Search for the cell housing the specified text and yield its (x, y) center coordinate. 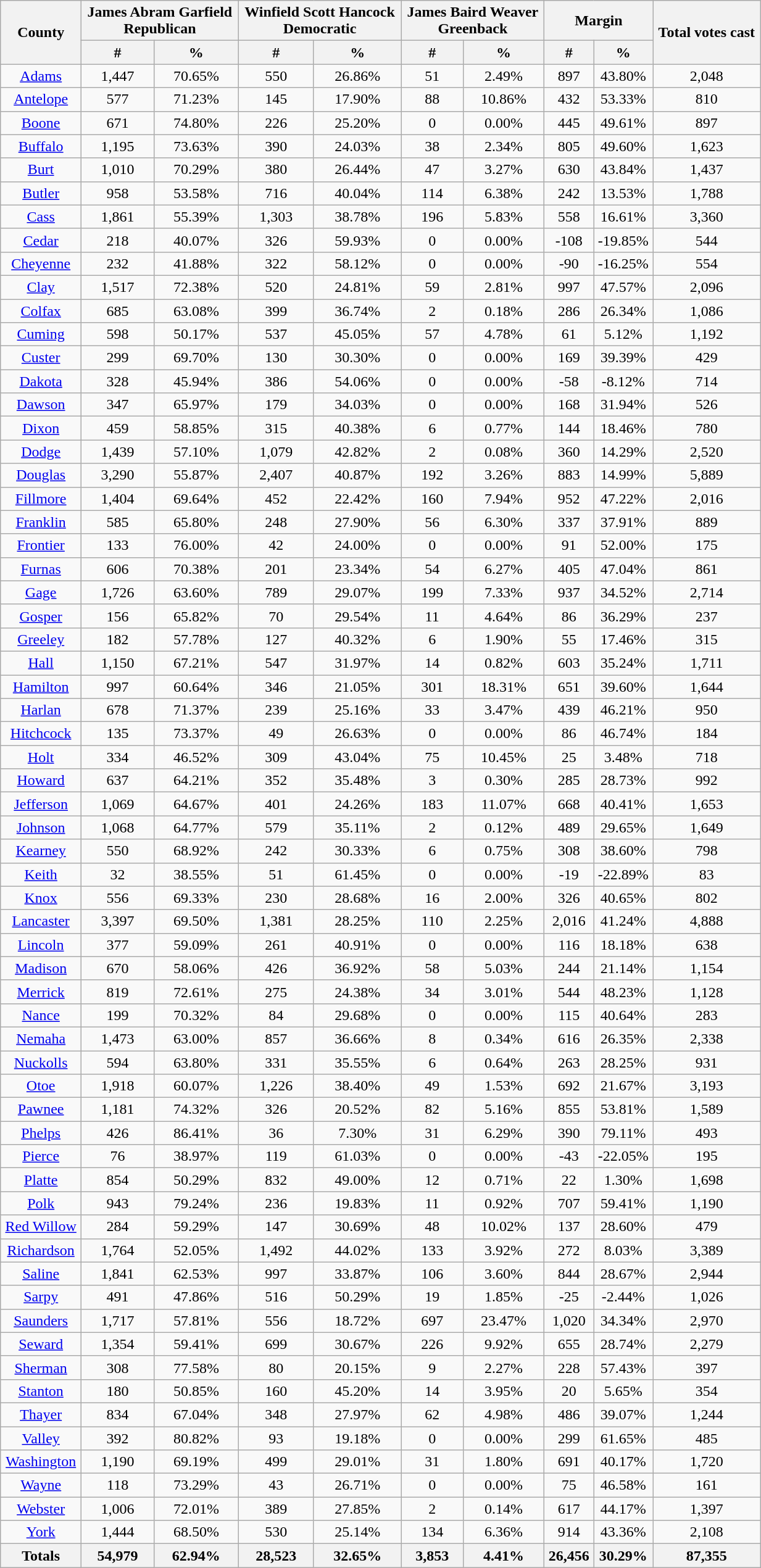
35.11% (357, 828)
2,279 (707, 1344)
1,086 (707, 310)
61.45% (357, 874)
861 (707, 569)
0.30% (504, 781)
34.03% (357, 405)
Webster (41, 1509)
526 (707, 405)
834 (118, 1414)
1,649 (707, 828)
21.05% (357, 687)
5.03% (504, 968)
236 (276, 1203)
1,069 (118, 804)
399 (276, 310)
377 (118, 945)
54 (432, 569)
Gosper (41, 616)
261 (276, 945)
Dakota (41, 381)
93 (276, 1438)
854 (118, 1180)
56 (432, 522)
Hamilton (41, 687)
678 (118, 710)
183 (432, 804)
Buffalo (41, 146)
40.65% (623, 898)
45.05% (357, 334)
218 (118, 240)
452 (276, 499)
5.83% (504, 217)
857 (276, 1039)
36.92% (357, 968)
23.34% (357, 569)
36 (276, 1133)
1,068 (118, 828)
76.00% (196, 545)
805 (569, 146)
Stanton (41, 1391)
134 (432, 1532)
1,437 (707, 170)
3,360 (707, 217)
25 (569, 757)
992 (707, 781)
64.21% (196, 781)
6.38% (504, 193)
9.92% (504, 1344)
35.24% (623, 663)
Johnson (41, 828)
1,589 (707, 1110)
244 (569, 968)
-19 (569, 874)
651 (569, 687)
13.53% (623, 193)
39.07% (623, 1414)
Nuckolls (41, 1062)
55 (569, 639)
34.52% (623, 592)
668 (569, 804)
1,444 (118, 1532)
36.74% (357, 310)
Franklin (41, 522)
Pawnee (41, 1110)
0.71% (504, 1180)
844 (569, 1274)
1,841 (118, 1274)
Totals (41, 1556)
10.45% (504, 757)
28.68% (357, 898)
65.80% (196, 522)
24.26% (357, 804)
-16.25% (623, 263)
1,711 (707, 663)
9 (432, 1367)
24.03% (357, 146)
42 (276, 545)
554 (707, 263)
60.64% (196, 687)
63.80% (196, 1062)
Cedar (41, 240)
Dawson (41, 405)
1.85% (504, 1297)
118 (118, 1485)
486 (569, 1414)
5.16% (504, 1110)
Winfield Scott HancockDemocratic (320, 21)
38.60% (623, 851)
670 (118, 968)
21.14% (623, 968)
43 (276, 1485)
0.77% (504, 428)
3.48% (623, 757)
Clay (41, 287)
20.15% (357, 1367)
67.21% (196, 663)
41.88% (196, 263)
91 (569, 545)
27.90% (357, 522)
59.93% (357, 240)
Merrick (41, 992)
57.81% (196, 1321)
Polk (41, 1203)
2,338 (707, 1039)
1,354 (118, 1344)
284 (118, 1227)
3.60% (504, 1274)
1,473 (118, 1039)
83 (707, 874)
914 (569, 1532)
40.38% (357, 428)
26.71% (357, 1485)
3.26% (504, 475)
685 (118, 310)
1,447 (118, 76)
4.41% (504, 1556)
74.80% (196, 123)
2,944 (707, 1274)
459 (118, 428)
68.50% (196, 1532)
77.58% (196, 1367)
4,888 (707, 921)
1,128 (707, 992)
239 (276, 710)
3.92% (504, 1250)
26.44% (357, 170)
40.91% (357, 945)
3.95% (504, 1391)
65.82% (196, 616)
1,181 (118, 1110)
-22.89% (623, 874)
26.86% (357, 76)
1,079 (276, 452)
1,726 (118, 592)
952 (569, 499)
52.00% (623, 545)
322 (276, 263)
182 (118, 639)
26,456 (569, 1556)
1,517 (118, 287)
334 (118, 757)
Frontier (41, 545)
716 (276, 193)
38.55% (196, 874)
82 (432, 1110)
79.11% (623, 1133)
10.86% (504, 99)
577 (118, 99)
55.87% (196, 475)
Kearney (41, 851)
29.07% (357, 592)
Colfax (41, 310)
Antelope (41, 99)
1,154 (707, 968)
Sarpy (41, 1297)
1.53% (504, 1086)
71.37% (196, 710)
1,195 (118, 146)
57.43% (623, 1367)
York (41, 1532)
7.30% (357, 1133)
0.08% (504, 452)
301 (432, 687)
386 (276, 381)
2.81% (504, 287)
14.29% (623, 452)
40.41% (623, 804)
348 (276, 1414)
135 (118, 734)
Cuming (41, 334)
72.38% (196, 287)
137 (569, 1227)
1.80% (504, 1462)
28.73% (623, 781)
Richardson (41, 1250)
2,520 (707, 452)
230 (276, 898)
59.29% (196, 1227)
27.97% (357, 1414)
691 (569, 1462)
489 (569, 828)
579 (276, 828)
45.20% (357, 1391)
192 (432, 475)
-108 (569, 240)
28.67% (623, 1274)
34.34% (623, 1321)
Wayne (41, 1485)
68.92% (196, 851)
1,226 (276, 1086)
6.27% (504, 569)
0.75% (504, 851)
3.01% (504, 992)
Total votes cast (707, 32)
39.60% (623, 687)
1.30% (623, 1180)
491 (118, 1297)
40.04% (357, 193)
943 (118, 1203)
392 (118, 1438)
26.63% (357, 734)
70.29% (196, 170)
46.21% (623, 710)
40.07% (196, 240)
110 (432, 921)
195 (707, 1156)
20.52% (357, 1110)
58 (432, 968)
156 (118, 616)
598 (118, 334)
883 (569, 475)
33 (432, 710)
168 (569, 405)
12 (432, 1180)
184 (707, 734)
50.85% (196, 1391)
42.82% (357, 452)
405 (569, 569)
283 (707, 1015)
Thayer (41, 1414)
432 (569, 99)
Saunders (41, 1321)
24.00% (357, 545)
2,407 (276, 475)
Seward (41, 1344)
38.40% (357, 1086)
1,192 (707, 334)
-58 (569, 381)
72.61% (196, 992)
64.67% (196, 804)
61.65% (623, 1438)
-19.85% (623, 240)
130 (276, 358)
67.04% (196, 1414)
36.66% (357, 1039)
115 (569, 1015)
33.87% (357, 1274)
49.60% (623, 146)
5.65% (623, 1391)
3,853 (432, 1556)
57.10% (196, 452)
29.68% (357, 1015)
43.36% (623, 1532)
Boone (41, 123)
70.65% (196, 76)
116 (569, 945)
47.57% (623, 287)
352 (276, 781)
707 (569, 1203)
1,764 (118, 1250)
-90 (569, 263)
286 (569, 310)
337 (569, 522)
41.24% (623, 921)
389 (276, 1509)
237 (707, 616)
58.06% (196, 968)
106 (432, 1274)
2,970 (707, 1321)
3,193 (707, 1086)
147 (276, 1227)
4.78% (504, 334)
Gage (41, 592)
57.78% (196, 639)
0.82% (504, 663)
Phelps (41, 1133)
638 (707, 945)
69.19% (196, 1462)
Nemaha (41, 1039)
275 (276, 992)
58.12% (357, 263)
1,020 (569, 1321)
547 (276, 663)
0.18% (504, 310)
17.46% (623, 639)
19 (432, 1297)
6.29% (504, 1133)
819 (118, 992)
445 (569, 123)
5,889 (707, 475)
789 (276, 592)
347 (118, 405)
County (41, 32)
Red Willow (41, 1227)
44.17% (623, 1509)
Dixon (41, 428)
8.03% (623, 1250)
Harlan (41, 710)
54,979 (118, 1556)
937 (569, 592)
1,492 (276, 1250)
52.05% (196, 1250)
6.36% (504, 1532)
671 (118, 123)
3.27% (504, 170)
69.33% (196, 898)
3,389 (707, 1250)
798 (707, 851)
810 (707, 99)
-25 (569, 1297)
Valley (41, 1438)
175 (707, 545)
53.58% (196, 193)
28.74% (623, 1344)
87,355 (707, 1556)
780 (707, 428)
380 (276, 170)
655 (569, 1344)
30.67% (357, 1344)
832 (276, 1180)
594 (118, 1062)
4.64% (504, 616)
Furnas (41, 569)
1,644 (707, 687)
127 (276, 639)
3.47% (504, 710)
63.60% (196, 592)
73.29% (196, 1485)
2.25% (504, 921)
630 (569, 170)
72.01% (196, 1509)
1,397 (707, 1509)
606 (118, 569)
692 (569, 1086)
485 (707, 1438)
714 (707, 381)
34 (432, 992)
65.97% (196, 405)
35.55% (357, 1062)
144 (569, 428)
2.00% (504, 898)
69.64% (196, 499)
Sherman (41, 1367)
0.14% (504, 1509)
1,717 (118, 1321)
1,720 (707, 1462)
309 (276, 757)
Cheyenne (41, 263)
1,439 (118, 452)
931 (707, 1062)
Hall (41, 663)
Keith (41, 874)
26.34% (623, 310)
62 (432, 1414)
37.91% (623, 522)
2.49% (504, 76)
47.22% (623, 499)
1,653 (707, 804)
699 (276, 1344)
6.30% (504, 522)
76 (118, 1156)
18.31% (504, 687)
5.12% (623, 334)
47.04% (623, 569)
Fillmore (41, 499)
1,006 (118, 1509)
1,026 (707, 1297)
346 (276, 687)
-43 (569, 1156)
Pierce (41, 1156)
32.65% (357, 1556)
30.69% (357, 1227)
272 (569, 1250)
1,788 (707, 193)
1,381 (276, 921)
25.14% (357, 1532)
17.90% (357, 99)
25.16% (357, 710)
950 (707, 710)
263 (569, 1062)
70.38% (196, 569)
Hitchcock (41, 734)
44.02% (357, 1250)
20 (569, 1391)
23.47% (504, 1321)
24.81% (357, 287)
558 (569, 217)
29.65% (623, 828)
169 (569, 358)
14.99% (623, 475)
63.00% (196, 1039)
38.78% (357, 217)
0.92% (504, 1203)
1,404 (118, 499)
179 (276, 405)
29.54% (357, 616)
71.23% (196, 99)
Nance (41, 1015)
38.97% (196, 1156)
18.72% (357, 1321)
530 (276, 1532)
Greeley (41, 639)
58.85% (196, 428)
36.29% (623, 616)
40.64% (623, 1015)
49.00% (357, 1180)
59 (432, 287)
James Abram GarfieldRepublican (160, 21)
Butler (41, 193)
80.82% (196, 1438)
637 (118, 781)
1,150 (118, 663)
27.85% (357, 1509)
401 (276, 804)
53.33% (623, 99)
18.18% (623, 945)
1.90% (504, 639)
Washington (41, 1462)
19.83% (357, 1203)
60.07% (196, 1086)
46.52% (196, 757)
11.07% (504, 804)
493 (707, 1133)
889 (707, 522)
43.04% (357, 757)
Otoe (41, 1086)
328 (118, 381)
697 (432, 1321)
70 (276, 616)
31.94% (623, 405)
59.09% (196, 945)
161 (707, 1485)
22 (569, 1180)
Platte (41, 1180)
7.33% (504, 592)
537 (276, 334)
16 (432, 898)
40.87% (357, 475)
0.34% (504, 1039)
Saline (41, 1274)
55.39% (196, 217)
54.06% (357, 381)
30.29% (623, 1556)
45.94% (196, 381)
119 (276, 1156)
3,290 (118, 475)
24.38% (357, 992)
180 (118, 1391)
74.32% (196, 1110)
114 (432, 193)
Margin (599, 21)
145 (276, 99)
40.17% (623, 1462)
479 (707, 1227)
Custer (41, 358)
30.30% (357, 358)
1,918 (118, 1086)
28,523 (276, 1556)
47 (432, 170)
62.53% (196, 1274)
232 (118, 263)
499 (276, 1462)
3,397 (118, 921)
46.74% (623, 734)
585 (118, 522)
10.02% (504, 1227)
70.32% (196, 1015)
2,048 (707, 76)
86.41% (196, 1133)
48 (432, 1227)
520 (276, 287)
30.33% (357, 851)
248 (276, 522)
Adams (41, 76)
19.18% (357, 1438)
1,010 (118, 170)
958 (118, 193)
354 (707, 1391)
43.80% (623, 76)
57 (432, 334)
617 (569, 1509)
1,861 (118, 217)
Cass (41, 217)
397 (707, 1367)
331 (276, 1062)
61.03% (357, 1156)
0.12% (504, 828)
Dodge (41, 452)
16.61% (623, 217)
64.77% (196, 828)
47.86% (196, 1297)
32 (118, 874)
1,244 (707, 1414)
21.67% (623, 1086)
50.17% (196, 334)
22.42% (357, 499)
2.34% (504, 146)
1,698 (707, 1180)
69.50% (196, 921)
Lincoln (41, 945)
1,623 (707, 146)
-2.44% (623, 1297)
8 (432, 1039)
855 (569, 1110)
360 (569, 452)
29.01% (357, 1462)
718 (707, 757)
2.27% (504, 1367)
84 (276, 1015)
73.63% (196, 146)
48.23% (623, 992)
-22.05% (623, 1156)
38 (432, 146)
69.70% (196, 358)
516 (276, 1297)
1,303 (276, 217)
28.60% (623, 1227)
62.94% (196, 1556)
285 (569, 781)
Howard (41, 781)
31.97% (357, 663)
39.39% (623, 358)
616 (569, 1039)
0.64% (504, 1062)
-8.12% (623, 381)
603 (569, 663)
3 (432, 781)
63.08% (196, 310)
Holt (41, 757)
2,108 (707, 1532)
James Baird WeaverGreenback (473, 21)
61 (569, 334)
7.94% (504, 499)
201 (276, 569)
25.20% (357, 123)
802 (707, 898)
2,714 (707, 592)
49.61% (623, 123)
18.46% (623, 428)
73.37% (196, 734)
53.81% (623, 1110)
228 (569, 1367)
Knox (41, 898)
46.58% (623, 1485)
2,096 (707, 287)
88 (432, 99)
35.48% (357, 781)
4.98% (504, 1414)
40.32% (357, 639)
Lancaster (41, 921)
Madison (41, 968)
429 (707, 358)
79.24% (196, 1203)
439 (569, 710)
196 (432, 217)
26.35% (623, 1039)
80 (276, 1367)
43.84% (623, 170)
Douglas (41, 475)
Jefferson (41, 804)
Burt (41, 170)
